Output the [X, Y] coordinate of the center of the cell containing the given text.  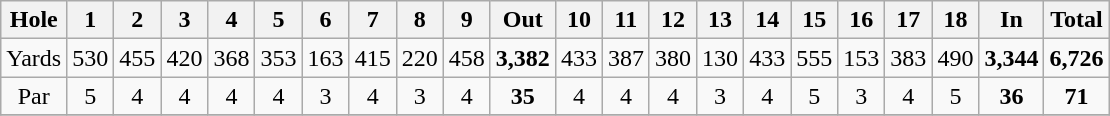
16 [862, 20]
Yards [34, 58]
36 [1012, 96]
3,344 [1012, 58]
35 [522, 96]
220 [420, 58]
387 [626, 58]
15 [814, 20]
In [1012, 20]
Hole [34, 20]
383 [908, 58]
6 [326, 20]
555 [814, 58]
Out [522, 20]
1 [90, 20]
Total [1076, 20]
11 [626, 20]
415 [372, 58]
130 [720, 58]
6,726 [1076, 58]
490 [956, 58]
13 [720, 20]
2 [138, 20]
3,382 [522, 58]
9 [466, 20]
530 [90, 58]
Par [34, 96]
380 [672, 58]
17 [908, 20]
14 [768, 20]
12 [672, 20]
368 [232, 58]
71 [1076, 96]
7 [372, 20]
353 [278, 58]
10 [578, 20]
455 [138, 58]
458 [466, 58]
153 [862, 58]
8 [420, 20]
18 [956, 20]
163 [326, 58]
420 [184, 58]
